For the text-containing cell, return its midpoint in (X, Y) coordinate format. 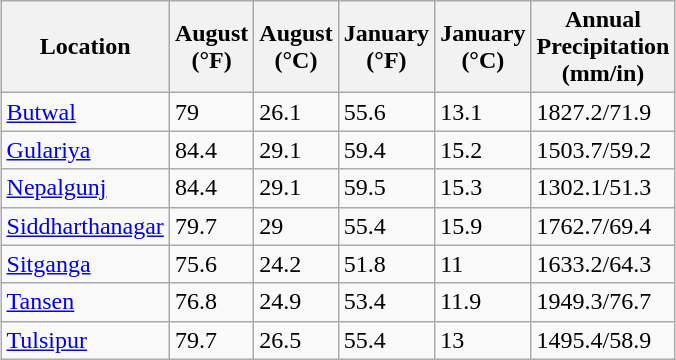
26.5 (296, 340)
Tulsipur (85, 340)
15.9 (483, 226)
15.2 (483, 150)
1503.7/59.2 (603, 150)
January(°C) (483, 47)
Tansen (85, 302)
1302.1/51.3 (603, 188)
Sitganga (85, 264)
Butwal (85, 112)
53.4 (386, 302)
AnnualPrecipitation(mm/in) (603, 47)
Nepalgunj (85, 188)
76.8 (211, 302)
79 (211, 112)
59.4 (386, 150)
51.8 (386, 264)
13 (483, 340)
55.6 (386, 112)
Location (85, 47)
15.3 (483, 188)
Siddharthanagar (85, 226)
75.6 (211, 264)
August(°F) (211, 47)
24.9 (296, 302)
1495.4/58.9 (603, 340)
29 (296, 226)
24.2 (296, 264)
1827.2/71.9 (603, 112)
13.1 (483, 112)
1949.3/76.7 (603, 302)
59.5 (386, 188)
Gulariya (85, 150)
1633.2/64.3 (603, 264)
11 (483, 264)
January(°F) (386, 47)
1762.7/69.4 (603, 226)
August(°C) (296, 47)
26.1 (296, 112)
11.9 (483, 302)
